Determine the (X, Y) coordinate at the center of the cell enclosing the given text.  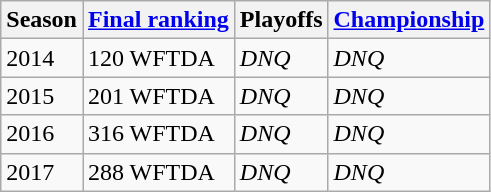
2015 (42, 96)
120 WFTDA (158, 58)
2014 (42, 58)
Final ranking (158, 20)
Championship (409, 20)
288 WFTDA (158, 172)
2016 (42, 134)
316 WFTDA (158, 134)
201 WFTDA (158, 96)
Season (42, 20)
Playoffs (281, 20)
2017 (42, 172)
